Determine the (X, Y) coordinate at the center of the cell enclosing the given text.  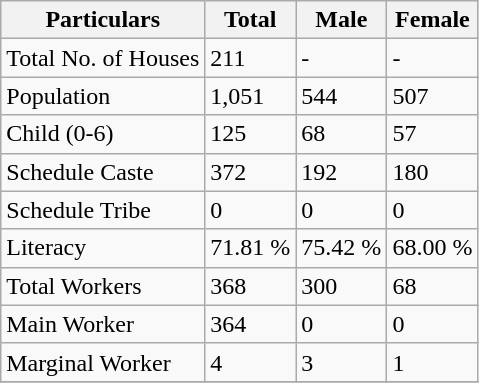
Particulars (103, 20)
Main Worker (103, 324)
192 (342, 172)
Male (342, 20)
Total No. of Houses (103, 58)
68.00 % (432, 248)
1,051 (250, 96)
544 (342, 96)
507 (432, 96)
372 (250, 172)
57 (432, 134)
Total (250, 20)
Female (432, 20)
368 (250, 286)
300 (342, 286)
1 (432, 362)
75.42 % (342, 248)
125 (250, 134)
Marginal Worker (103, 362)
Literacy (103, 248)
Schedule Caste (103, 172)
Child (0-6) (103, 134)
4 (250, 362)
180 (432, 172)
Total Workers (103, 286)
71.81 % (250, 248)
Schedule Tribe (103, 210)
3 (342, 362)
364 (250, 324)
211 (250, 58)
Population (103, 96)
